Identify which cell holds the provided text, then report its [X, Y] central coordinate. 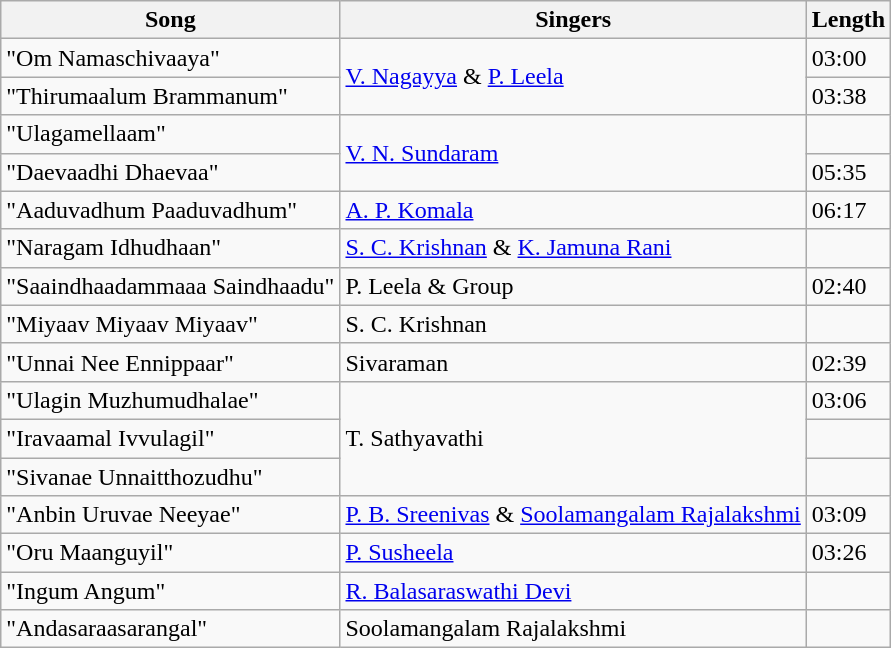
"Ulagin Muzhumudhalae" [170, 400]
05:35 [848, 172]
"Unnai Nee Ennippaar" [170, 362]
06:17 [848, 210]
"Andasaraasarangal" [170, 629]
V. N. Sundaram [573, 153]
03:38 [848, 96]
"Sivanae Unnaitthozudhu" [170, 477]
"Anbin Uruvae Neeyae" [170, 515]
"Om Namaschivaaya" [170, 58]
"Daevaadhi Dhaevaa" [170, 172]
S. C. Krishnan [573, 324]
Sivaraman [573, 362]
P. B. Sreenivas & Soolamangalam Rajalakshmi [573, 515]
"Miyaav Miyaav Miyaav" [170, 324]
"Oru Maanguyil" [170, 553]
"Ingum Angum" [170, 591]
"Ulagamellaam" [170, 134]
Soolamangalam Rajalakshmi [573, 629]
"Thirumaalum Brammanum" [170, 96]
03:00 [848, 58]
02:39 [848, 362]
P. Susheela [573, 553]
Length [848, 20]
"Saaindhaadammaaa Saindhaadu" [170, 286]
03:09 [848, 515]
T. Sathyavathi [573, 438]
Singers [573, 20]
02:40 [848, 286]
Song [170, 20]
R. Balasaraswathi Devi [573, 591]
V. Nagayya & P. Leela [573, 77]
"Iravaamal Ivvulagil" [170, 438]
"Aaduvadhum Paaduvadhum" [170, 210]
03:06 [848, 400]
P. Leela & Group [573, 286]
"Naragam Idhudhaan" [170, 248]
S. C. Krishnan & K. Jamuna Rani [573, 248]
03:26 [848, 553]
A. P. Komala [573, 210]
